For the text-containing cell, return its midpoint in (x, y) coordinate format. 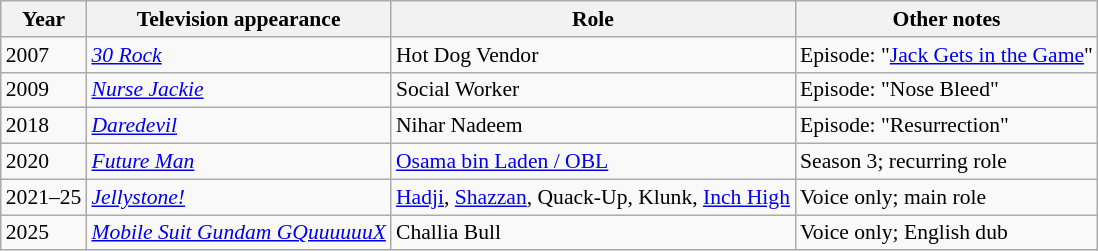
2009 (44, 90)
Osama bin Laden / OBL (593, 162)
Television appearance (238, 19)
Social Worker (593, 90)
Hot Dog Vendor (593, 55)
Nihar Nadeem (593, 126)
2007 (44, 55)
2018 (44, 126)
2025 (44, 233)
Future Man (238, 162)
2021–25 (44, 197)
Season 3; recurring role (946, 162)
Challia Bull (593, 233)
Role (593, 19)
Year (44, 19)
Episode: "Jack Gets in the Game" (946, 55)
2020 (44, 162)
Nurse Jackie (238, 90)
Voice only; main role (946, 197)
Jellystone! (238, 197)
Hadji, Shazzan, Quack-Up, Klunk, Inch High (593, 197)
Episode: "Nose Bleed" (946, 90)
Daredevil (238, 126)
Mobile Suit Gundam GQuuuuuuX (238, 233)
Episode: "Resurrection" (946, 126)
30 Rock (238, 55)
Voice only; English dub (946, 233)
Other notes (946, 19)
